Find where the given text appears and provide that cell's center as [x, y] coordinate. 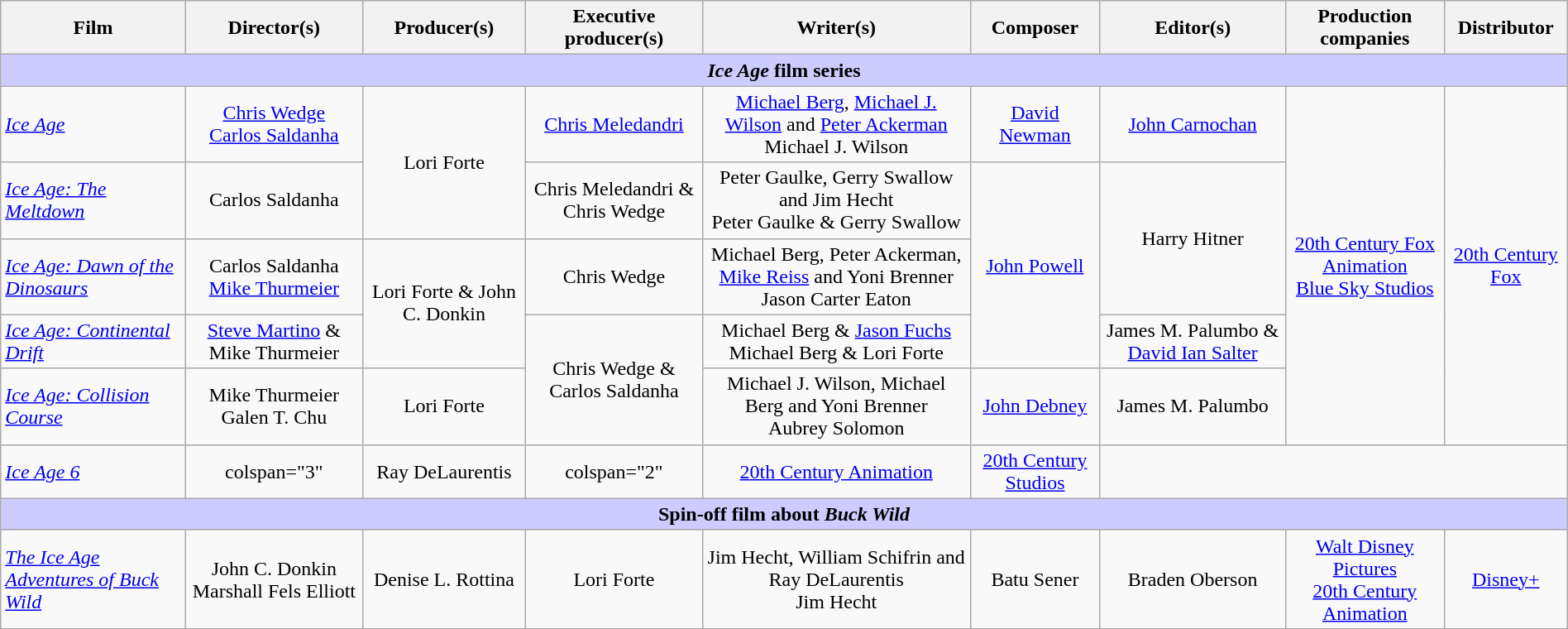
The Ice Age Adventures of Buck Wild [93, 579]
Michael Berg, Peter Ackerman, Mike Reiss and Yoni Brenner Jason Carter Eaton [836, 276]
Steve Martino & Mike Thurmeier [274, 341]
Ice Age: Continental Drift [93, 341]
Michael J. Wilson, Michael Berg and Yoni Brenner Aubrey Solomon [836, 406]
Chris Meledandri [614, 124]
colspan="3" [274, 472]
Chris Meledandri & Chris Wedge [614, 200]
John Powell [1035, 265]
Ice Age 6 [93, 472]
David Newman [1035, 124]
Chris Wedge [614, 276]
Ray DeLaurentis [443, 472]
Executive producer(s) [614, 28]
Writer(s) [836, 28]
John Carnochan [1193, 124]
John Debney [1035, 406]
Ice Age: Dawn of the Dinosaurs [93, 276]
Distributor [1505, 28]
Carlos Saldanha [274, 200]
Editor(s) [1193, 28]
Chris Wedge Carlos Saldanha [274, 124]
James M. Palumbo [1193, 406]
Jim Hecht, William Schifrin and Ray DeLaurentis Jim Hecht [836, 579]
Harry Hitner [1193, 238]
Ice Age: Collision Course [93, 406]
Disney+ [1505, 579]
20th Century Animation [836, 472]
Mike Thurmeier Galen T. Chu [274, 406]
John C. Donkin Marshall Fels Elliott [274, 579]
Film [93, 28]
Production companies [1365, 28]
Spin-off film about Buck Wild [784, 514]
James M. Palumbo & David Ian Salter [1193, 341]
Director(s) [274, 28]
Composer [1035, 28]
Braden Oberson [1193, 579]
20th Century Fox AnimationBlue Sky Studios [1365, 265]
Lori Forte & John C. Donkin [443, 303]
Ice Age film series [784, 70]
Michael Berg & Jason Fuchs Michael Berg & Lori Forte [836, 341]
Michael Berg, Michael J. Wilson and Peter Ackerman Michael J. Wilson [836, 124]
Peter Gaulke, Gerry Swallow and Jim Hecht Peter Gaulke & Gerry Swallow [836, 200]
Walt Disney Pictures20th Century Animation [1365, 579]
Carlos Saldanha Mike Thurmeier [274, 276]
Chris Wedge & Carlos Saldanha [614, 379]
20th Century Studios [1035, 472]
20th Century Fox [1505, 265]
Ice Age [93, 124]
Ice Age: The Meltdown [93, 200]
Batu Sener [1035, 579]
colspan="2" [614, 472]
Producer(s) [443, 28]
Denise L. Rottina [443, 579]
